Detect which cell encompasses the target text, then output its [x, y] center coordinate. 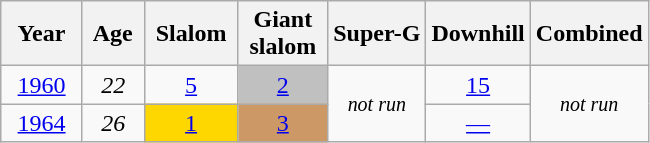
— [478, 123]
26 [113, 123]
22 [113, 85]
5 [191, 85]
Slalom [191, 34]
3 [283, 123]
Year [42, 34]
1964 [42, 123]
15 [478, 85]
1960 [42, 85]
Super-G [377, 34]
2 [283, 85]
Giant slalom [283, 34]
Age [113, 34]
Downhill [478, 34]
1 [191, 123]
Combined [589, 34]
